Find where the given text appears and provide that cell's center as (X, Y) coordinate. 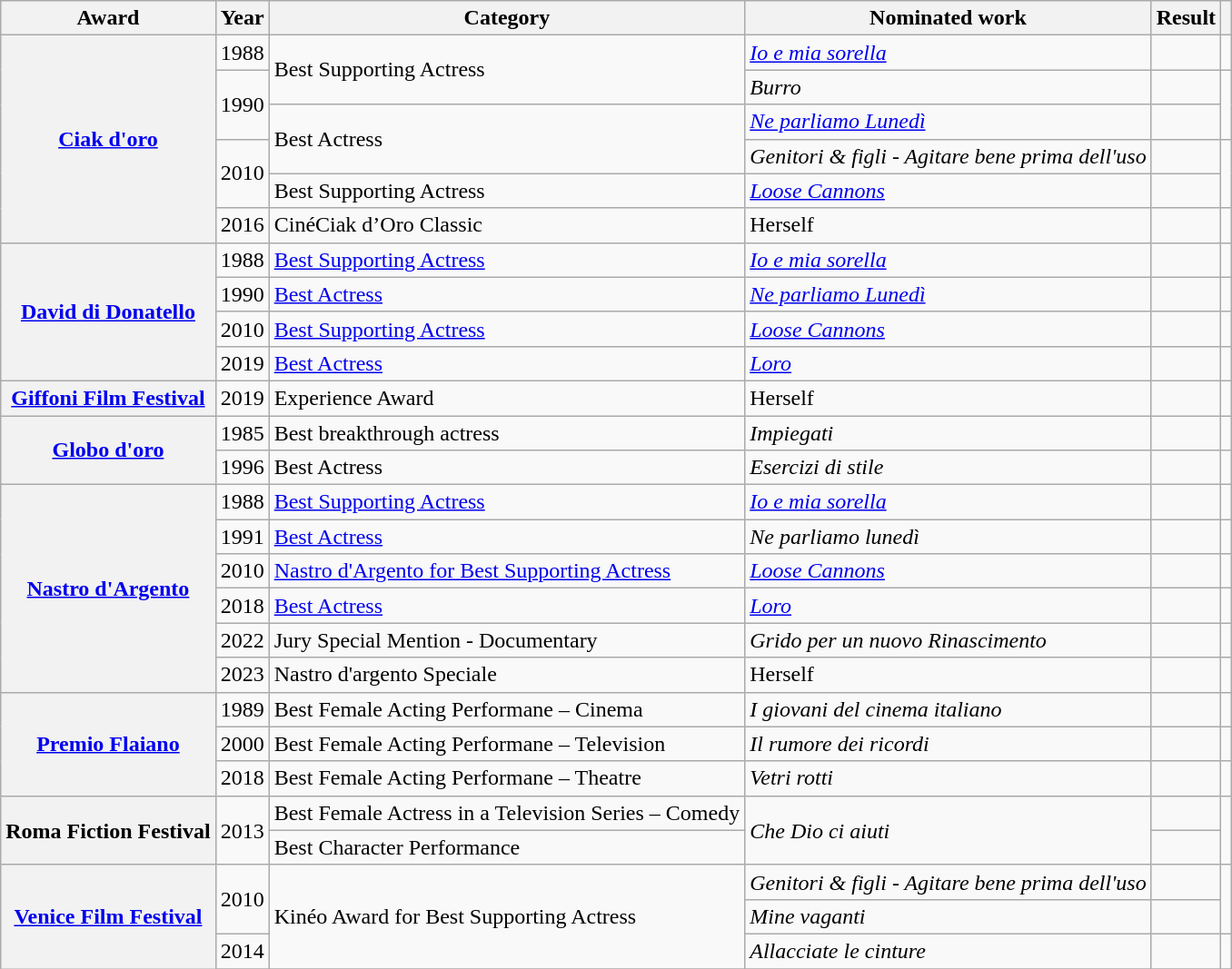
Giffoni Film Festival (108, 398)
1985 (242, 433)
Ne parliamo lunedì (949, 537)
Jury Special Mention - Documentary (507, 640)
Award (108, 18)
Premio Flaiano (108, 744)
Mine vaganti (949, 916)
1991 (242, 537)
Ciak d'oro (108, 139)
Nastro d'Argento for Best Supporting Actress (507, 571)
2022 (242, 640)
Best Female Acting Performane – Television (507, 744)
1989 (242, 709)
Best Female Acting Performane – Cinema (507, 709)
Experience Award (507, 398)
CinéCiak d’Oro Classic (507, 225)
Vetri rotti (949, 778)
Year (242, 18)
Allacciate le cinture (949, 951)
Nastro d'Argento (108, 588)
Best Female Acting Performane – Theatre (507, 778)
Best breakthrough actress (507, 433)
Che Dio ci aiuti (949, 830)
David di Donatello (108, 311)
Burro (949, 87)
2000 (242, 744)
Impiegati (949, 433)
Result (1186, 18)
Il rumore dei ricordi (949, 744)
Roma Fiction Festival (108, 830)
I giovani del cinema italiano (949, 709)
Grido per un nuovo Rinascimento (949, 640)
2023 (242, 675)
2016 (242, 225)
2014 (242, 951)
Kinéo Award for Best Supporting Actress (507, 916)
Best Character Performance (507, 847)
1996 (242, 468)
Category (507, 18)
Globo d'oro (108, 450)
Best Female Actress in a Television Series – Comedy (507, 813)
Esercizi di stile (949, 468)
Nominated work (949, 18)
2013 (242, 830)
Nastro d'argento Speciale (507, 675)
Venice Film Festival (108, 916)
